Return the [X, Y] coordinate for the center point of the cell that contains the specified text.  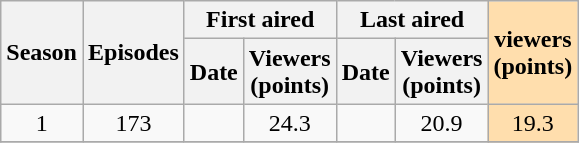
viewers (points) [533, 52]
Last aired [412, 20]
20.9 [442, 123]
1 [42, 123]
173 [133, 123]
First aired [260, 20]
24.3 [290, 123]
19.3 [533, 123]
Episodes [133, 52]
Season [42, 52]
